Return the [X, Y] coordinate for the center point of the cell that contains the specified text.  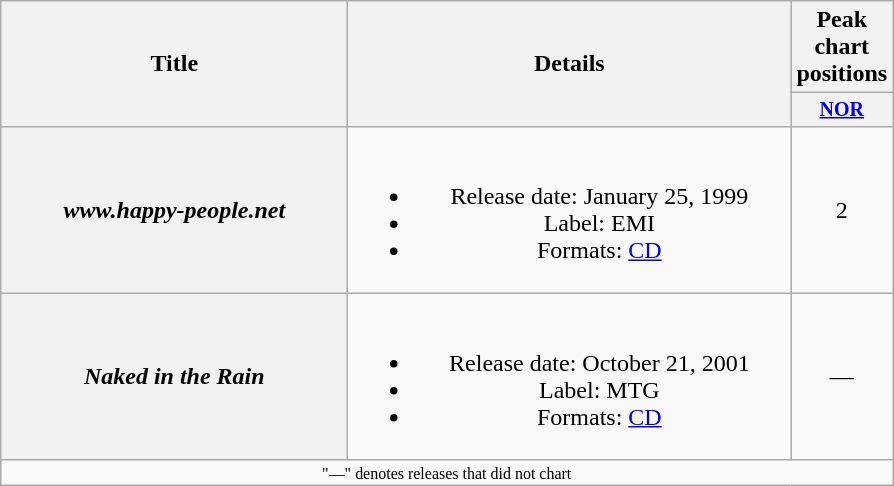
Release date: October 21, 2001Label: MTGFormats: CD [570, 376]
Peak chart positions [842, 47]
"—" denotes releases that did not chart [447, 472]
Details [570, 64]
— [842, 376]
Release date: January 25, 1999Label: EMIFormats: CD [570, 210]
Title [174, 64]
NOR [842, 110]
Naked in the Rain [174, 376]
2 [842, 210]
www.happy-people.net [174, 210]
